Return the [x, y] coordinate for the center point of the cell that contains the specified text.  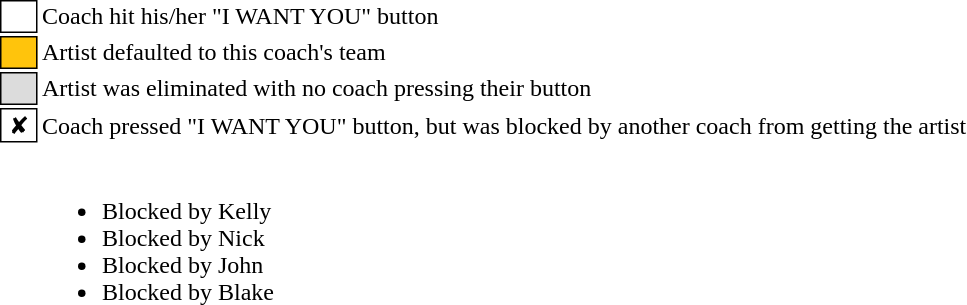
✘ [19, 125]
Artist defaulted to this coach's team [504, 52]
Coach pressed "I WANT YOU" button, but was blocked by another coach from getting the artist [504, 125]
Artist was eliminated with no coach pressing their button [504, 88]
Coach hit his/her "I WANT YOU" button [504, 16]
